Return (x, y) of the center of cell containing provided text 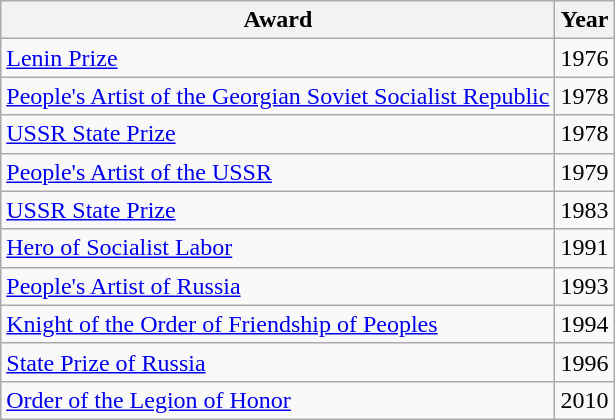
Order of the Legion of Honor (278, 400)
Knight of the Order of Friendship of Peoples (278, 324)
1976 (584, 58)
1979 (584, 172)
1991 (584, 248)
Award (278, 20)
People's Artist of the USSR (278, 172)
2010 (584, 400)
1996 (584, 362)
People's Artist of the Georgian Soviet Socialist Republic (278, 96)
1994 (584, 324)
1993 (584, 286)
1983 (584, 210)
People's Artist of Russia (278, 286)
Hero of Socialist Labor (278, 248)
Lenin Prize (278, 58)
State Prize of Russia (278, 362)
Year (584, 20)
